Find where the given text appears and provide that cell's center as (X, Y) coordinate. 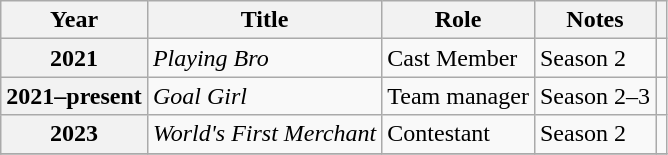
2021–present (74, 96)
Cast Member (458, 58)
Playing Bro (264, 58)
Role (458, 20)
Season 2–3 (594, 96)
Title (264, 20)
Goal Girl (264, 96)
Team manager (458, 96)
Contestant (458, 134)
Notes (594, 20)
World's First Merchant (264, 134)
2023 (74, 134)
Year (74, 20)
2021 (74, 58)
